Return the (X, Y) coordinate for the center point of the cell that contains the specified text.  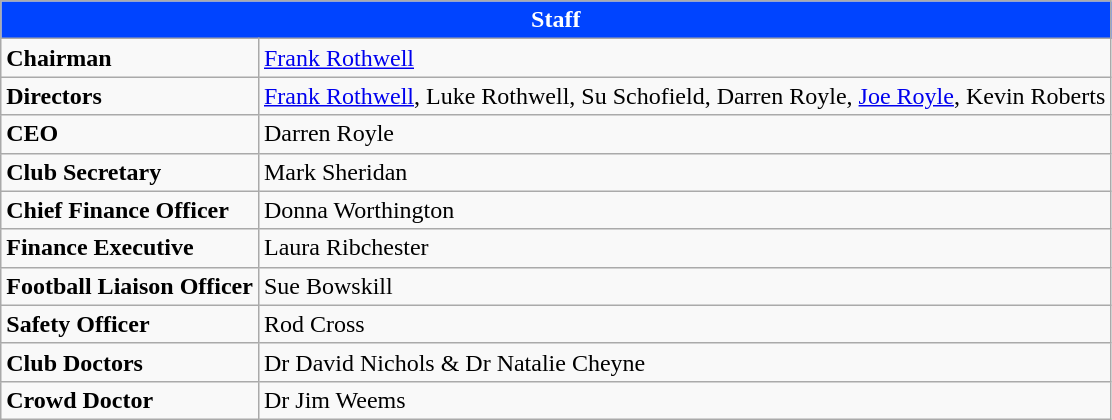
Staff (556, 20)
Laura Ribchester (684, 248)
Club Doctors (130, 362)
Dr David Nichols & Dr Natalie Cheyne (684, 362)
Frank Rothwell (684, 58)
Football Liaison Officer (130, 286)
Donna Worthington (684, 210)
CEO (130, 134)
Darren Royle (684, 134)
Club Secretary (130, 172)
Sue Bowskill (684, 286)
Dr Jim Weems (684, 400)
Chief Finance Officer (130, 210)
Directors (130, 96)
Finance Executive (130, 248)
Chairman (130, 58)
Crowd Doctor (130, 400)
Safety Officer (130, 324)
Mark Sheridan (684, 172)
Rod Cross (684, 324)
Frank Rothwell, Luke Rothwell, Su Schofield, Darren Royle, Joe Royle, Kevin Roberts (684, 96)
